Extract the (x, y) coordinate from the center of the cell holding the provided text.  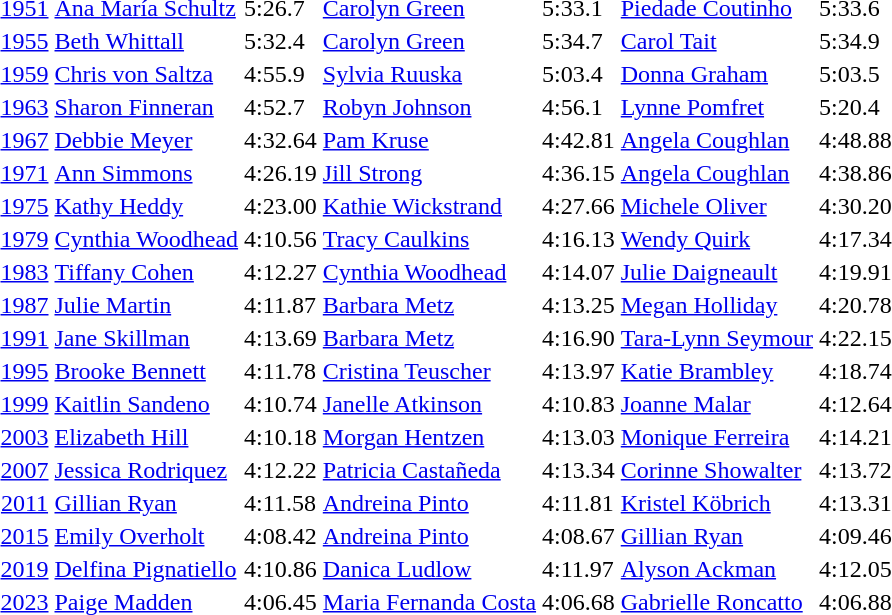
4:13.03 (579, 437)
Megan Holliday (716, 305)
Debbie Meyer (146, 140)
Kathy Heddy (146, 206)
Monique Ferreira (716, 437)
Katie Brambley (716, 371)
Kristel Köbrich (716, 503)
4:16.90 (579, 338)
5:32.4 (281, 41)
Julie Daigneault (716, 272)
Chris von Saltza (146, 74)
Tara-Lynn Seymour (716, 338)
Carol Tait (716, 41)
Elizabeth Hill (146, 437)
Lynne Pomfret (716, 107)
4:11.81 (579, 503)
Delfina Pignatiello (146, 569)
5:03.4 (579, 74)
Ann Simmons (146, 173)
Danica Ludlow (429, 569)
4:13.69 (281, 338)
4:10.86 (281, 569)
5:34.7 (579, 41)
4:55.9 (281, 74)
4:12.22 (281, 470)
Corinne Showalter (716, 470)
Wendy Quirk (716, 239)
Jessica Rodriquez (146, 470)
4:13.25 (579, 305)
Cristina Teuscher (429, 371)
4:12.27 (281, 272)
Kaitlin Sandeno (146, 404)
Michele Oliver (716, 206)
4:11.78 (281, 371)
Beth Whittall (146, 41)
Jill Strong (429, 173)
Tracy Caulkins (429, 239)
4:13.34 (579, 470)
Julie Martin (146, 305)
Jane Skillman (146, 338)
4:32.64 (281, 140)
Pam Kruse (429, 140)
Tiffany Cohen (146, 272)
4:10.74 (281, 404)
4:16.13 (579, 239)
Carolyn Green (429, 41)
4:14.07 (579, 272)
Morgan Hentzen (429, 437)
4:11.97 (579, 569)
4:08.42 (281, 536)
4:10.18 (281, 437)
4:26.19 (281, 173)
Patricia Castañeda (429, 470)
4:36.15 (579, 173)
4:23.00 (281, 206)
Emily Overholt (146, 536)
Brooke Bennett (146, 371)
4:10.83 (579, 404)
Sharon Finneran (146, 107)
Robyn Johnson (429, 107)
4:42.81 (579, 140)
4:10.56 (281, 239)
4:56.1 (579, 107)
4:52.7 (281, 107)
Alyson Ackman (716, 569)
4:08.67 (579, 536)
4:11.87 (281, 305)
4:11.58 (281, 503)
Janelle Atkinson (429, 404)
4:13.97 (579, 371)
Joanne Malar (716, 404)
Kathie Wickstrand (429, 206)
Sylvia Ruuska (429, 74)
4:27.66 (579, 206)
Donna Graham (716, 74)
